Extract the (X, Y) coordinate from the center of the cell holding the provided text.  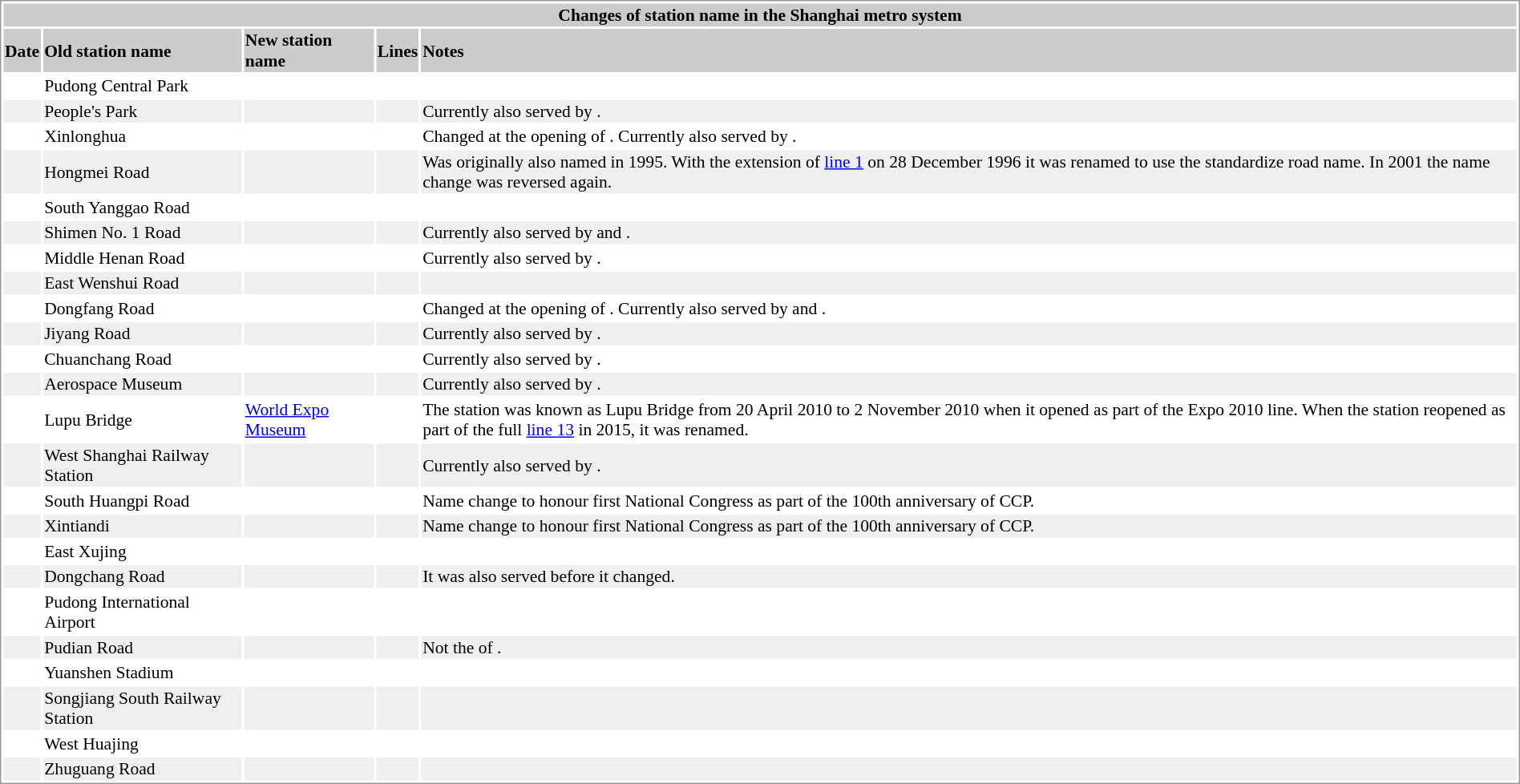
It was also served before it changed. (969, 576)
World Expo Museum (309, 419)
Pudian Road (143, 648)
Middle Henan Road (143, 258)
Songjiang South Railway Station (143, 708)
Lines (398, 51)
Shimen No. 1 Road (143, 232)
Changed at the opening of . Currently also served by . (969, 136)
East Wenshui Road (143, 283)
Xintiandi (143, 526)
West Huajing (143, 744)
Notes (969, 51)
People's Park (143, 111)
Currently also served by and . (969, 232)
Not the of . (969, 648)
Date (22, 51)
East Xujing (143, 552)
Hongmei Road (143, 172)
Dongfang Road (143, 308)
Pudong Central Park (143, 86)
South Yanggao Road (143, 207)
Changed at the opening of . Currently also served by and . (969, 308)
Changes of station name in the Shanghai metro system (760, 14)
West Shanghai Railway Station (143, 466)
Old station name (143, 51)
South Huangpi Road (143, 500)
New station name (309, 51)
Yuanshen Stadium (143, 673)
Jiyang Road (143, 333)
Pudong International Airport (143, 612)
Zhuguang Road (143, 769)
Dongchang Road (143, 576)
Chuanchang Road (143, 359)
Lupu Bridge (143, 419)
Aerospace Museum (143, 384)
Xinlonghua (143, 136)
